Search for the cell housing the specified text and yield its [X, Y] center coordinate. 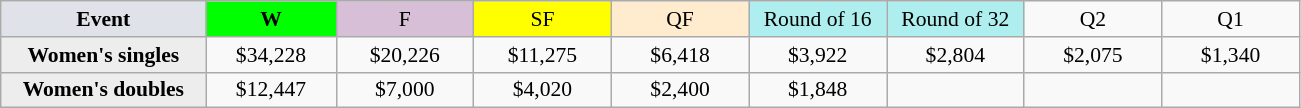
$11,275 [543, 55]
$7,000 [405, 90]
Round of 16 [818, 19]
Round of 32 [955, 19]
SF [543, 19]
F [405, 19]
$34,228 [271, 55]
$1,340 [1231, 55]
Event [104, 19]
$6,418 [680, 55]
$4,020 [543, 90]
Women's singles [104, 55]
$1,848 [818, 90]
Q1 [1231, 19]
QF [680, 19]
$20,226 [405, 55]
$3,922 [818, 55]
W [271, 19]
$2,804 [955, 55]
$2,075 [1093, 55]
Q2 [1093, 19]
Women's doubles [104, 90]
$12,447 [271, 90]
$2,400 [680, 90]
